Return [X, Y] of the center of cell containing provided text 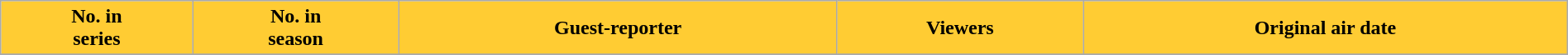
No. inseason [296, 28]
No. inseries [97, 28]
Viewers [960, 28]
Original air date [1326, 28]
Guest-reporter [618, 28]
